Determine the [x, y] coordinate at the center of the cell enclosing the given text.  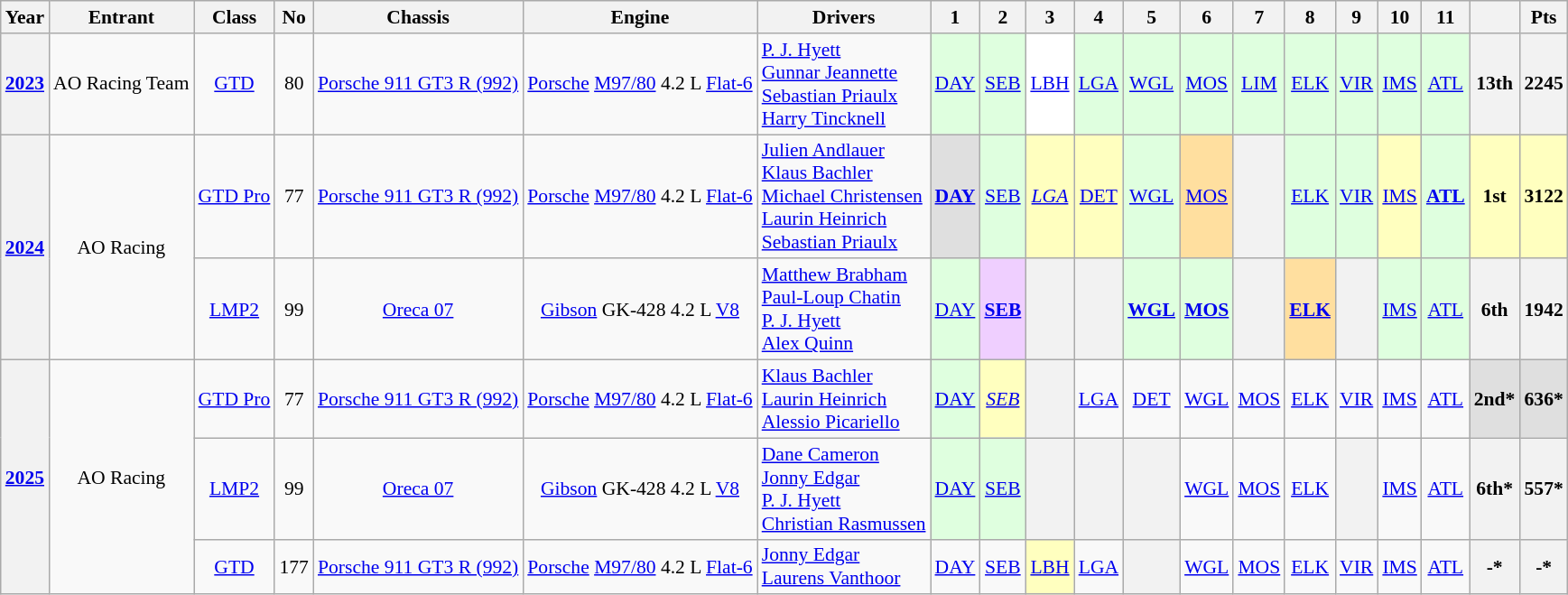
6th* [1495, 488]
Jonny Edgar Laurens Vanthoor [844, 567]
Year [25, 17]
Drivers [844, 17]
Engine [639, 17]
11 [1446, 17]
4 [1099, 17]
10 [1399, 17]
9 [1356, 17]
7 [1258, 17]
P. J. Hyett Gunnar Jeannette Sebastian Priaulx Harry Tincknell [844, 84]
1st [1495, 197]
Pts [1544, 17]
13th [1495, 84]
Julien Andlauer Klaus Bachler Michael Christensen Laurin Heinrich Sebastian Priaulx [844, 197]
No [294, 17]
8 [1310, 17]
Class [235, 17]
Dane Cameron Jonny Edgar P. J. Hyett Christian Rasmussen [844, 488]
636* [1544, 399]
1942 [1544, 310]
177 [294, 567]
557* [1544, 488]
Entrant [121, 17]
2025 [25, 478]
6th [1495, 310]
80 [294, 84]
5 [1152, 17]
1 [955, 17]
AO Racing Team [121, 84]
6 [1206, 17]
LIM [1258, 84]
2023 [25, 84]
3122 [1544, 197]
2024 [25, 247]
Chassis [418, 17]
2 [1002, 17]
2nd* [1495, 399]
Klaus Bachler Laurin Heinrich Alessio Picariello [844, 399]
Matthew Brabham Paul-Loup Chatin P. J. Hyett Alex Quinn [844, 310]
3 [1049, 17]
2245 [1544, 84]
